Pinpoint the cell where the given text exists, returning its (x, y) midpoint coordinate. 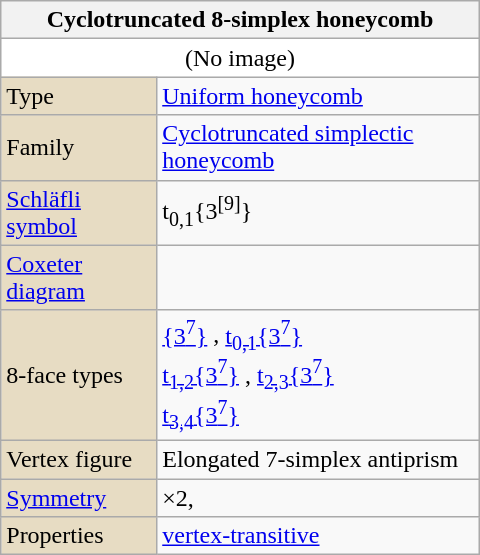
Elongated 7-simplex antiprism (318, 460)
{37} , t0,1{37} t1,2{37} , t2,3{37} t3,4{37} (318, 375)
vertex-transitive (318, 536)
Vertex figure (79, 460)
×2, (318, 498)
t0,1{3[9]} (318, 212)
Symmetry (79, 498)
Coxeter diagram (79, 278)
Family (79, 148)
8-face types (79, 375)
Type (79, 96)
Cyclotruncated simplectic honeycomb (318, 148)
Properties (79, 536)
(No image) (240, 58)
Schläfli symbol (79, 212)
Cyclotruncated 8-simplex honeycomb (240, 20)
Uniform honeycomb (318, 96)
